Capture the cell that displays the provided text and extract its [x, y] central coordinate. 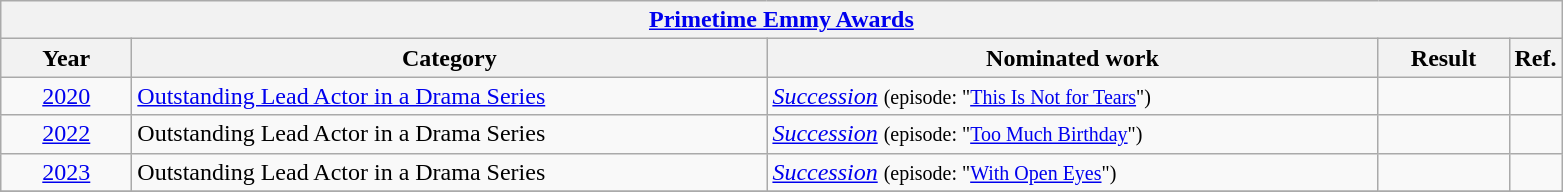
2023 [66, 172]
2022 [66, 134]
Primetime Emmy Awards [782, 20]
Succession (episode: "With Open Eyes") [1072, 172]
Result [1444, 58]
Ref. [1536, 58]
Nominated work [1072, 58]
Year [66, 58]
Category [450, 58]
2020 [66, 96]
Succession (episode: "This Is Not for Tears") [1072, 96]
Succession (episode: "Too Much Birthday") [1072, 134]
